Provide the [X, Y] coordinate of the cell's center where the given text is located.  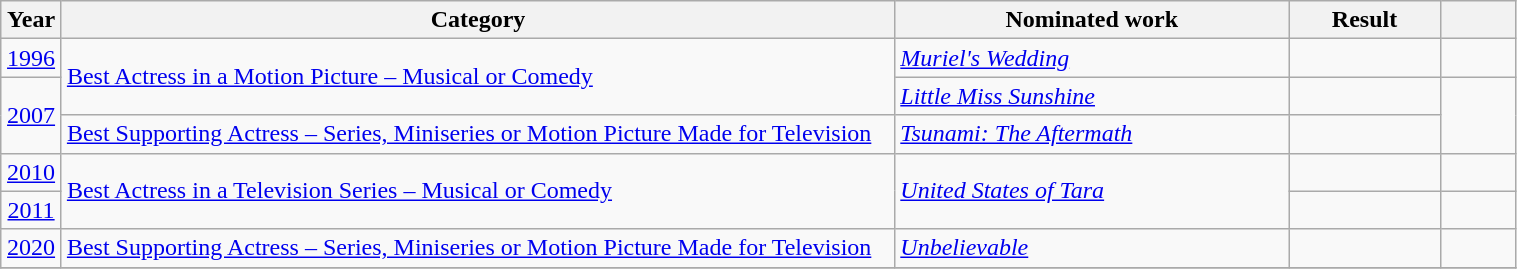
2010 [32, 172]
Category [478, 20]
Year [32, 20]
2007 [32, 115]
2011 [32, 210]
Tsunami: The Aftermath [1092, 134]
1996 [32, 58]
2020 [32, 248]
Muriel's Wedding [1092, 58]
Best Actress in a Motion Picture – Musical or Comedy [478, 77]
Result [1365, 20]
United States of Tara [1092, 191]
Little Miss Sunshine [1092, 96]
Best Actress in a Television Series – Musical or Comedy [478, 191]
Unbelievable [1092, 248]
Nominated work [1092, 20]
